Return [x, y] of the center of cell containing provided text 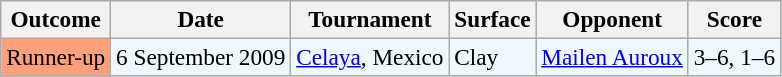
Opponent [612, 19]
Score [734, 19]
Runner-up [56, 57]
Tournament [370, 19]
Celaya, Mexico [370, 57]
Surface [492, 19]
Date [201, 19]
Outcome [56, 19]
Clay [492, 57]
6 September 2009 [201, 57]
3–6, 1–6 [734, 57]
Mailen Auroux [612, 57]
